Return the (x, y) coordinate for the center point of the cell that contains the specified text.  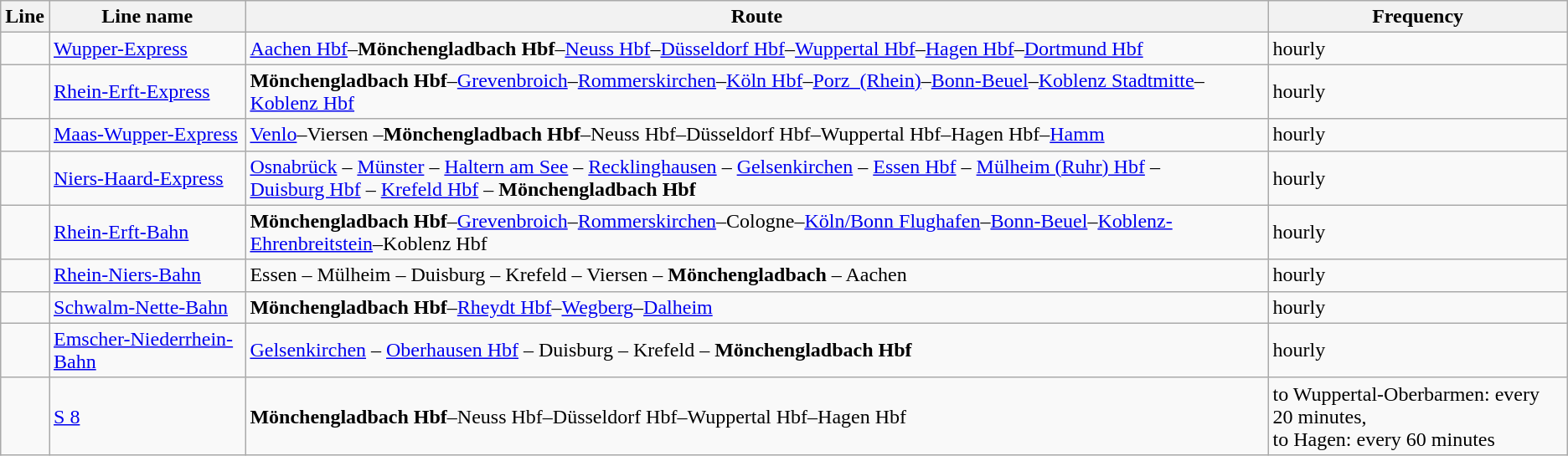
Venlo–Viersen –Mönchengladbach Hbf–Neuss Hbf–Düsseldorf Hbf–Wuppertal Hbf–Hagen Hbf–Hamm (757, 135)
Niers-Haard-Express (147, 177)
to Wuppertal-Oberbarmen: every 20 minutes, to Hagen: every 60 minutes (1417, 416)
Mönchengladbach Hbf–Grevenbroich–Rommerskirchen–Cologne–Köln/Bonn Flughafen–Bonn-Beuel–Koblenz-Ehrenbreitstein–Koblenz Hbf (757, 233)
Mönchengladbach Hbf–Neuss Hbf–Düsseldorf Hbf–Wuppertal Hbf–Hagen Hbf (757, 416)
Frequency (1417, 17)
Emscher-Niederrhein-Bahn (147, 350)
Line name (147, 17)
S 8 (147, 416)
Rhein-Erft-Bahn (147, 233)
Aachen Hbf–Mönchengladbach Hbf–Neuss Hbf–Düsseldorf Hbf–Wuppertal Hbf–Hagen Hbf–Dortmund Hbf (757, 49)
Mönchengladbach Hbf–Grevenbroich–Rommerskirchen–Köln Hbf–Porz (Rhein)–Bonn-Beuel–Koblenz Stadtmitte–Koblenz Hbf (757, 92)
Rhein-Niers-Bahn (147, 275)
Line (25, 17)
Essen – Mülheim – Duisburg – Krefeld – Viersen – Mönchengladbach – Aachen (757, 275)
Route (757, 17)
Schwalm-Nette-Bahn (147, 307)
Gelsenkirchen – Oberhausen Hbf – Duisburg – Krefeld – Mönchengladbach Hbf (757, 350)
Maas-Wupper-Express (147, 135)
Rhein-Erft-Express (147, 92)
Mönchengladbach Hbf–Rheydt Hbf–Wegberg–Dalheim (757, 307)
Wupper-Express (147, 49)
